Return the [x, y] coordinate for the center point of the cell that contains the specified text.  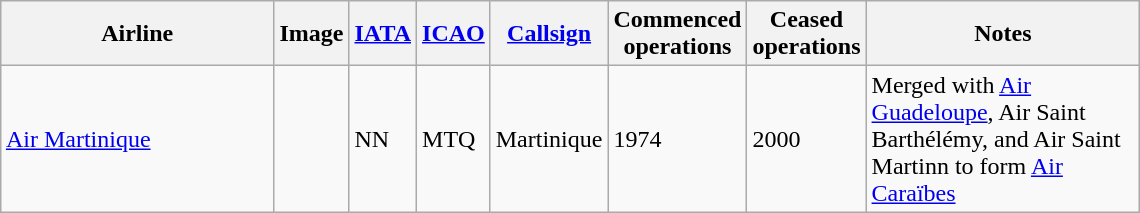
Air Martinique [137, 139]
ICAO [454, 34]
Martinique [549, 139]
Ceasedoperations [806, 34]
NN [383, 139]
IATA [383, 34]
Commencedoperations [678, 34]
Notes [1003, 34]
Merged with Air Guadeloupe, Air Saint Barthélémy, and Air Saint Martinn to form Air Caraïbes [1003, 139]
1974 [678, 139]
2000 [806, 139]
Image [312, 34]
MTQ [454, 139]
Airline [137, 34]
Callsign [549, 34]
